Detect which cell encompasses the target text, then output its [X, Y] center coordinate. 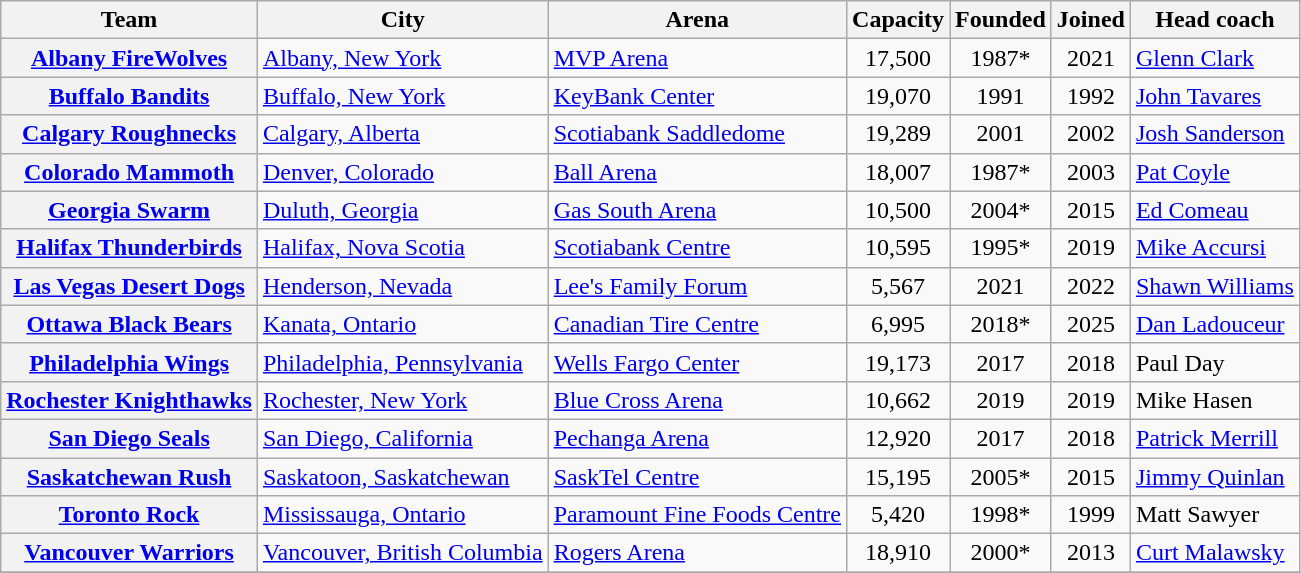
1998* [1001, 515]
Shawn Williams [1214, 286]
Toronto Rock [130, 515]
5,420 [898, 515]
Kanata, Ontario [402, 324]
Henderson, Nevada [402, 286]
Joined [1090, 20]
Scotiabank Centre [697, 248]
2002 [1090, 134]
1995* [1001, 248]
Paul Day [1214, 362]
1991 [1001, 96]
Josh Sanderson [1214, 134]
San Diego Seals [130, 438]
City [402, 20]
Gas South Arena [697, 210]
18,007 [898, 172]
12,920 [898, 438]
15,195 [898, 477]
Paramount Fine Foods Centre [697, 515]
Georgia Swarm [130, 210]
19,289 [898, 134]
Scotiabank Saddledome [697, 134]
Albany FireWolves [130, 58]
Dan Ladouceur [1214, 324]
Pechanga Arena [697, 438]
Head coach [1214, 20]
Denver, Colorado [402, 172]
2000* [1001, 553]
Vancouver Warriors [130, 553]
Calgary, Alberta [402, 134]
Mike Accursi [1214, 248]
Buffalo, New York [402, 96]
Capacity [898, 20]
Arena [697, 20]
Ottawa Black Bears [130, 324]
Buffalo Bandits [130, 96]
Halifax, Nova Scotia [402, 248]
2003 [1090, 172]
MVP Arena [697, 58]
10,662 [898, 400]
2004* [1001, 210]
Las Vegas Desert Dogs [130, 286]
Lee's Family Forum [697, 286]
John Tavares [1214, 96]
19,173 [898, 362]
Canadian Tire Centre [697, 324]
Philadelphia, Pennsylvania [402, 362]
SaskTel Centre [697, 477]
Blue Cross Arena [697, 400]
Pat Coyle [1214, 172]
2013 [1090, 553]
2018* [1001, 324]
Mike Hasen [1214, 400]
Calgary Roughnecks [130, 134]
Wells Fargo Center [697, 362]
6,995 [898, 324]
Founded [1001, 20]
Rochester Knighthawks [130, 400]
1992 [1090, 96]
19,070 [898, 96]
Philadelphia Wings [130, 362]
18,910 [898, 553]
10,595 [898, 248]
Ball Arena [697, 172]
1999 [1090, 515]
Rochester, New York [402, 400]
Patrick Merrill [1214, 438]
5,567 [898, 286]
Rogers Arena [697, 553]
Albany, New York [402, 58]
2005* [1001, 477]
2025 [1090, 324]
Mississauga, Ontario [402, 515]
Glenn Clark [1214, 58]
San Diego, California [402, 438]
Vancouver, British Columbia [402, 553]
Saskatchewan Rush [130, 477]
10,500 [898, 210]
KeyBank Center [697, 96]
Jimmy Quinlan [1214, 477]
Curt Malawsky [1214, 553]
Colorado Mammoth [130, 172]
Duluth, Georgia [402, 210]
Ed Comeau [1214, 210]
Saskatoon, Saskatchewan [402, 477]
2001 [1001, 134]
17,500 [898, 58]
2022 [1090, 286]
Team [130, 20]
Halifax Thunderbirds [130, 248]
Matt Sawyer [1214, 515]
